Search for the cell housing the specified text and yield its (x, y) center coordinate. 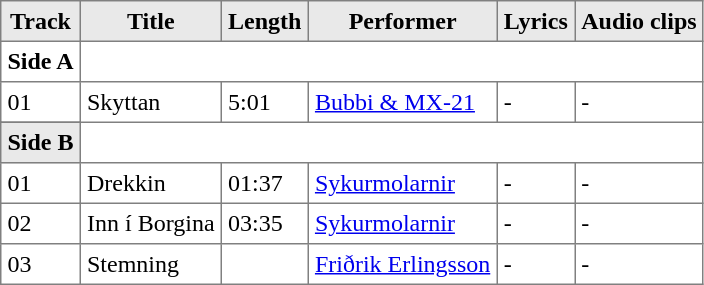
5:01 (264, 102)
Track (41, 21)
Bubbi & MX-21 (402, 102)
Stemning (150, 264)
Side A (41, 61)
Performer (402, 21)
Length (264, 21)
Friðrik Erlingsson (402, 264)
01:37 (264, 183)
Drekkin (150, 183)
Skyttan (150, 102)
03:35 (264, 223)
Audio clips (640, 21)
02 (41, 223)
Title (150, 21)
Side B (41, 142)
Lyrics (536, 21)
Inn í Borgina (150, 223)
03 (41, 264)
